Output the [X, Y] coordinate of the center of the cell containing the given text.  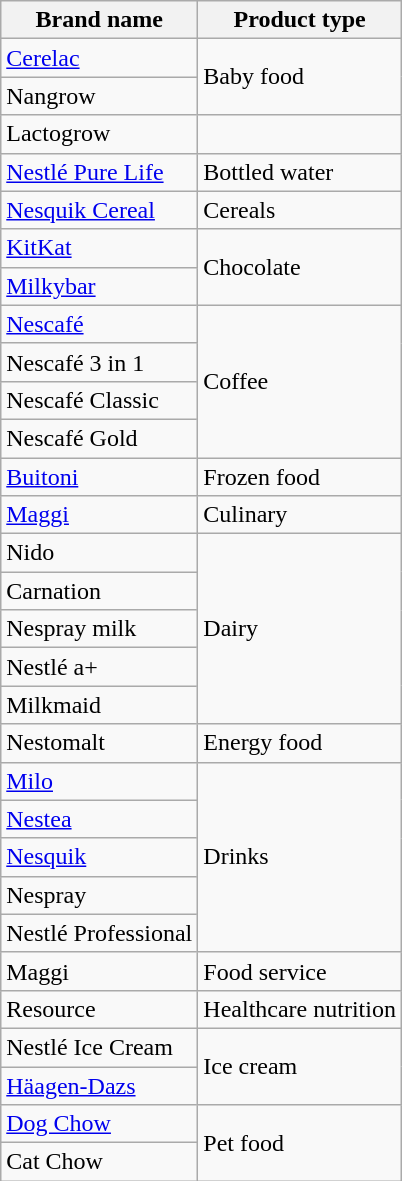
Brand name [100, 20]
Nido [100, 553]
Cat Chow [100, 1162]
Coffee [300, 381]
Nespray [100, 895]
Nestea [100, 819]
Nestlé Pure Life [100, 172]
Nescafé Classic [100, 400]
Nestlé Professional [100, 933]
Bottled water [300, 172]
Baby food [300, 77]
Culinary [300, 515]
Carnation [100, 591]
Milkybar [100, 286]
Nescafé 3 in 1 [100, 362]
Nestomalt [100, 743]
Energy food [300, 743]
Nesquik [100, 857]
KitKat [100, 248]
Dog Chow [100, 1124]
Cereals [300, 210]
Frozen food [300, 477]
Milo [100, 781]
Nestlé Ice Cream [100, 1047]
Nestlé a+ [100, 667]
Food service [300, 971]
Cerelac [100, 58]
Nespray milk [100, 629]
Resource [100, 1009]
Product type [300, 20]
Ice cream [300, 1066]
Chocolate [300, 267]
Healthcare nutrition [300, 1009]
Nangrow [100, 96]
Milkmaid [100, 705]
Dairy [300, 629]
Nescafé [100, 324]
Buitoni [100, 477]
Drinks [300, 857]
Pet food [300, 1143]
Häagen-Dazs [100, 1085]
Lactogrow [100, 134]
Nesquik Cereal [100, 210]
Nescafé Gold [100, 438]
